Find where the given text appears and provide that cell's center as (X, Y) coordinate. 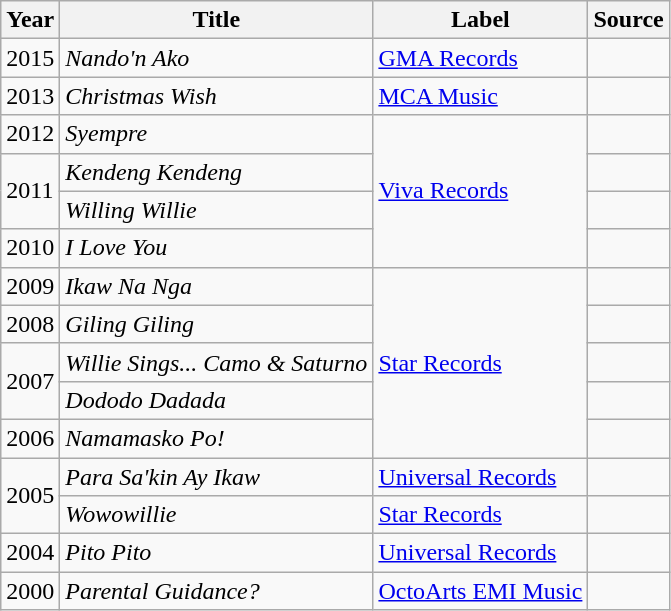
2013 (30, 96)
Pito Pito (216, 553)
Wowowillie (216, 515)
2010 (30, 248)
Syempre (216, 134)
Year (30, 20)
Willie Sings... Camo & Saturno (216, 362)
2012 (30, 134)
Christmas Wish (216, 96)
MCA Music (480, 96)
2009 (30, 286)
2000 (30, 591)
Giling Giling (216, 324)
2007 (30, 381)
Para Sa'kin Ay Ikaw (216, 477)
GMA Records (480, 58)
2005 (30, 496)
2015 (30, 58)
Label (480, 20)
Viva Records (480, 191)
I Love You (216, 248)
Dododo Dadada (216, 400)
2011 (30, 191)
Namamasko Po! (216, 438)
2008 (30, 324)
OctoArts EMI Music (480, 591)
2006 (30, 438)
Parental Guidance? (216, 591)
Nando'n Ako (216, 58)
2004 (30, 553)
Ikaw Na Nga (216, 286)
Kendeng Kendeng (216, 172)
Source (628, 20)
Title (216, 20)
Willing Willie (216, 210)
